Search for the cell housing the specified text and yield its [X, Y] center coordinate. 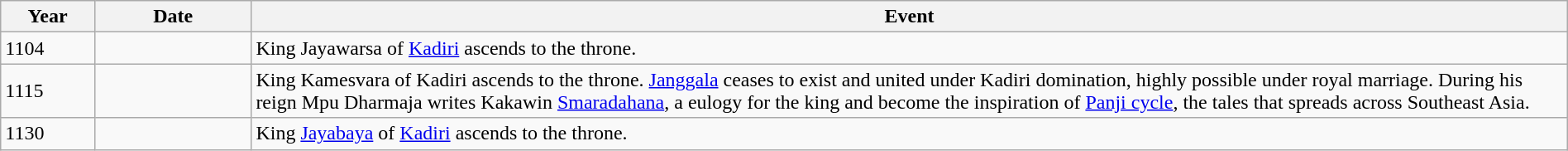
King Jayabaya of Kadiri ascends to the throne. [910, 134]
Year [48, 17]
Event [910, 17]
Date [172, 17]
King Jayawarsa of Kadiri ascends to the throne. [910, 48]
1130 [48, 134]
1104 [48, 48]
1115 [48, 91]
